Extract the [x, y] coordinate from the center of the cell holding the provided text.  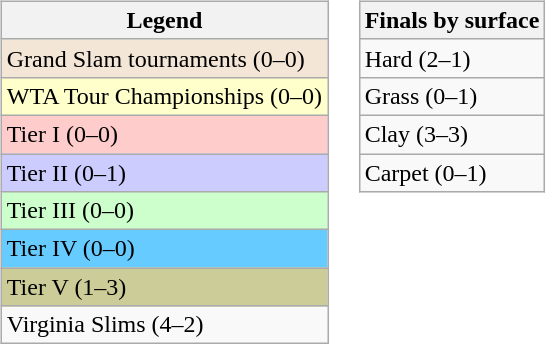
Clay (3–3) [452, 134]
Legend [164, 20]
Tier II (0–1) [164, 173]
Virginia Slims (4–2) [164, 325]
Tier V (1–3) [164, 287]
Tier III (0–0) [164, 211]
Grass (0–1) [452, 96]
WTA Tour Championships (0–0) [164, 96]
Carpet (0–1) [452, 173]
Grand Slam tournaments (0–0) [164, 58]
Finals by surface [452, 20]
Hard (2–1) [452, 58]
Tier IV (0–0) [164, 249]
Tier I (0–0) [164, 134]
